Pinpoint the cell where the given text exists, returning its [x, y] midpoint coordinate. 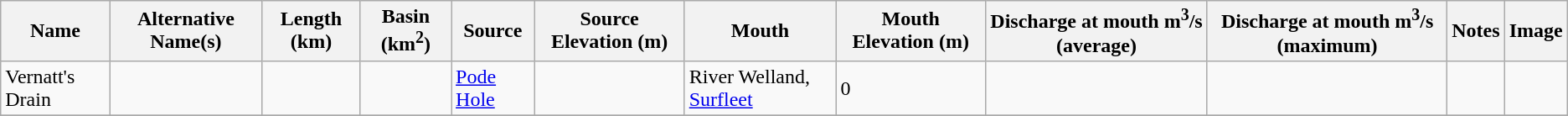
Mouth [761, 31]
Name [55, 31]
Length (km) [312, 31]
Image [1536, 31]
Pode Hole [493, 87]
Vernatt's Drain [55, 87]
River Welland, Surfleet [761, 87]
Basin (km2) [405, 31]
Source Elevation (m) [610, 31]
Alternative Name(s) [186, 31]
Source [493, 31]
Discharge at mouth m3/s (maximum) [1327, 31]
Discharge at mouth m3/s (average) [1097, 31]
Notes [1476, 31]
Mouth Elevation (m) [911, 31]
0 [911, 87]
